Scan for the cell matching the given text and deliver its [X, Y] coordinate at center. 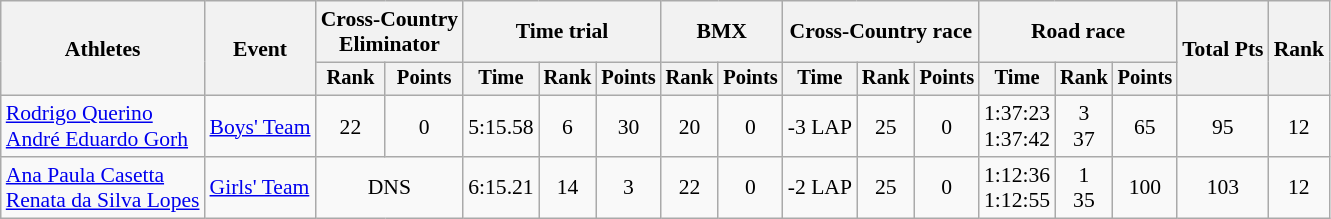
5:15.58 [500, 126]
Girls' Team [260, 188]
Total Pts [1223, 48]
103 [1223, 188]
6:15.21 [500, 188]
Time trial [562, 32]
-2 LAP [820, 188]
Boys' Team [260, 126]
Ana Paula CasettaRenata da Silva Lopes [103, 188]
1:12:361:12:55 [1017, 188]
BMX [722, 32]
100 [1145, 188]
Road race [1078, 32]
Event [260, 48]
14 [568, 188]
1:37:231:37:42 [1017, 126]
95 [1223, 126]
6 [568, 126]
65 [1145, 126]
3 [628, 188]
20 [690, 126]
-3 LAP [820, 126]
Athletes [103, 48]
Cross-Country race [881, 32]
Rodrigo QuerinoAndré Eduardo Gorh [103, 126]
Cross-CountryEliminator [390, 32]
337 [1084, 126]
135 [1084, 188]
DNS [390, 188]
30 [628, 126]
